Identify which cell holds the provided text, then report its (X, Y) central coordinate. 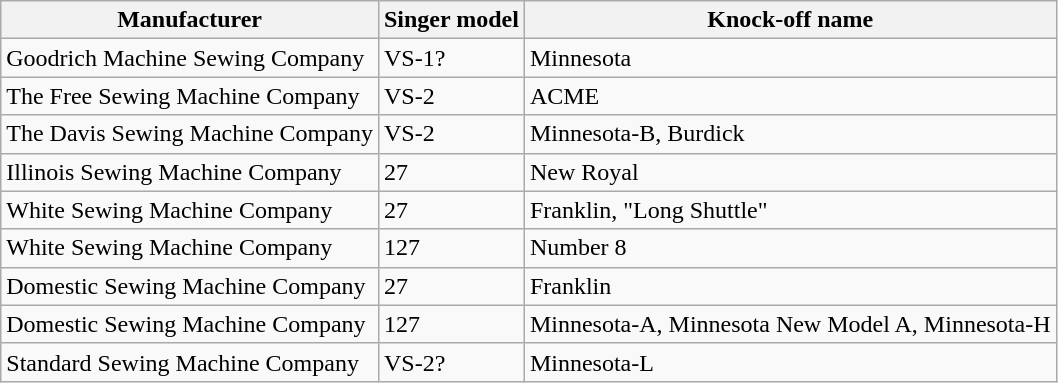
Minnesota-L (790, 362)
Manufacturer (190, 20)
Illinois Sewing Machine Company (190, 172)
New Royal (790, 172)
Franklin (790, 286)
VS-1? (451, 58)
The Davis Sewing Machine Company (190, 134)
Goodrich Machine Sewing Company (190, 58)
Minnesota-A, Minnesota New Model A, Minnesota-H (790, 324)
Knock-off name (790, 20)
Standard Sewing Machine Company (190, 362)
Minnesota (790, 58)
VS-2? (451, 362)
ACME (790, 96)
Singer model (451, 20)
Minnesota-B, Burdick (790, 134)
Franklin, "Long Shuttle" (790, 210)
The Free Sewing Machine Company (190, 96)
Number 8 (790, 248)
